Locate the cell with the specified text and output its (x, y) center coordinate. 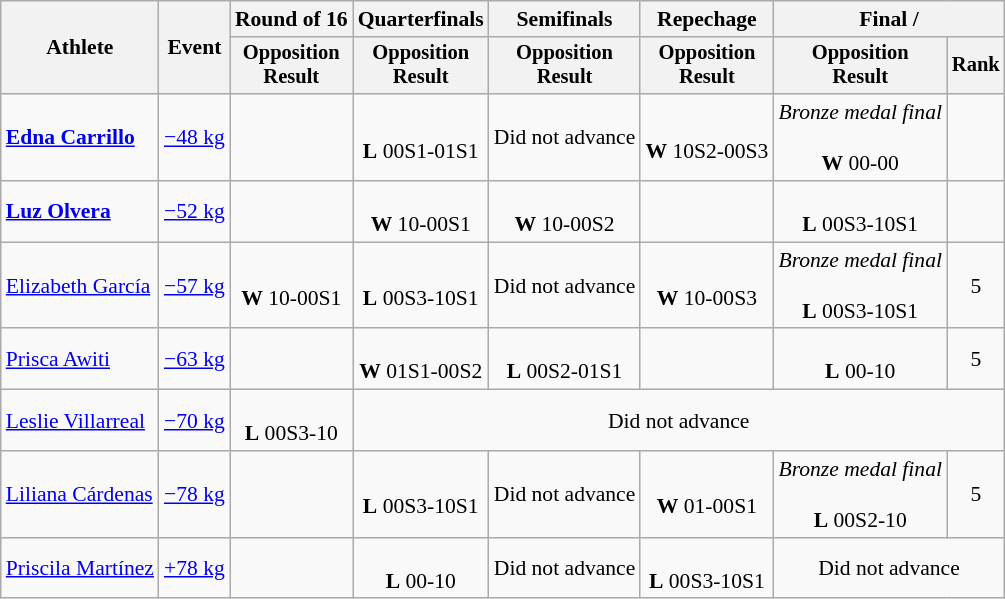
Rank (976, 66)
Edna Carrillo (80, 138)
+78 kg (194, 568)
Bronze medal finalL 00S2-10 (860, 494)
Final / (888, 19)
W 10S2-00S3 (706, 138)
−48 kg (194, 138)
Bronze medal finalL 00S3-10S1 (860, 286)
−57 kg (194, 286)
Bronze medal finalW 00-00 (860, 138)
Leslie Villarreal (80, 420)
W 01-00S1 (706, 494)
Quarterfinals (421, 19)
−78 kg (194, 494)
L 00S2-01S1 (565, 360)
Priscila Martínez (80, 568)
Semifinals (565, 19)
L 00S1-01S1 (421, 138)
W 10-00S3 (706, 286)
Luz Olvera (80, 212)
−63 kg (194, 360)
Elizabeth García (80, 286)
Repechage (706, 19)
−70 kg (194, 420)
W 01S1-00S2 (421, 360)
Liliana Cárdenas (80, 494)
W 10-00S2 (565, 212)
L 00S3-10 (292, 420)
Round of 16 (292, 19)
Event (194, 48)
Athlete (80, 48)
Prisca Awiti (80, 360)
−52 kg (194, 212)
